Determine the [X, Y] coordinate at the center of the cell enclosing the given text.  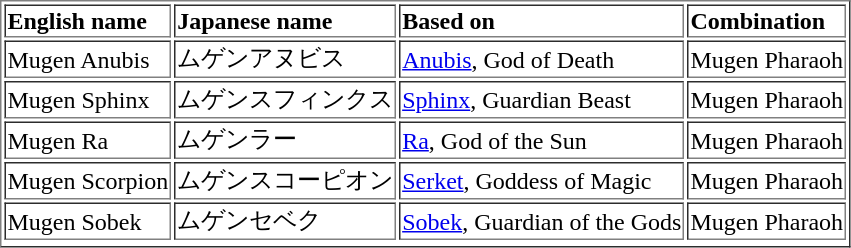
Based on [542, 20]
Serket, Goddess of Magic [542, 181]
Japanese name [285, 20]
ムゲンラー [285, 141]
Mugen Anubis [88, 59]
ムゲンスフィンクス [285, 100]
Anubis, God of Death [542, 59]
ムゲンセベク [285, 221]
Mugen Sobek [88, 221]
Combination [766, 20]
Mugen Scorpion [88, 181]
Mugen Sphinx [88, 100]
Sphinx, Guardian Beast [542, 100]
English name [88, 20]
Sobek, Guardian of the Gods [542, 221]
ムゲンアヌビス [285, 59]
ムゲンスコーピオン [285, 181]
Ra, God of the Sun [542, 141]
Mugen Ra [88, 141]
